Identify which cell holds the provided text, then report its (x, y) central coordinate. 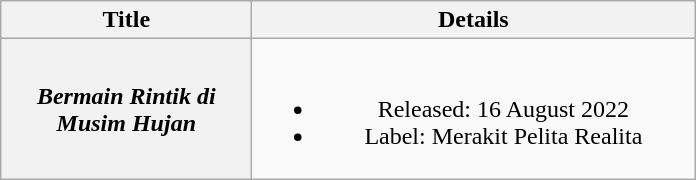
Title (126, 20)
Bermain Rintik di Musim Hujan (126, 109)
Released: 16 August 2022Label: Merakit Pelita Realita (474, 109)
Details (474, 20)
